Scan for the cell matching the given text and deliver its (x, y) coordinate at center. 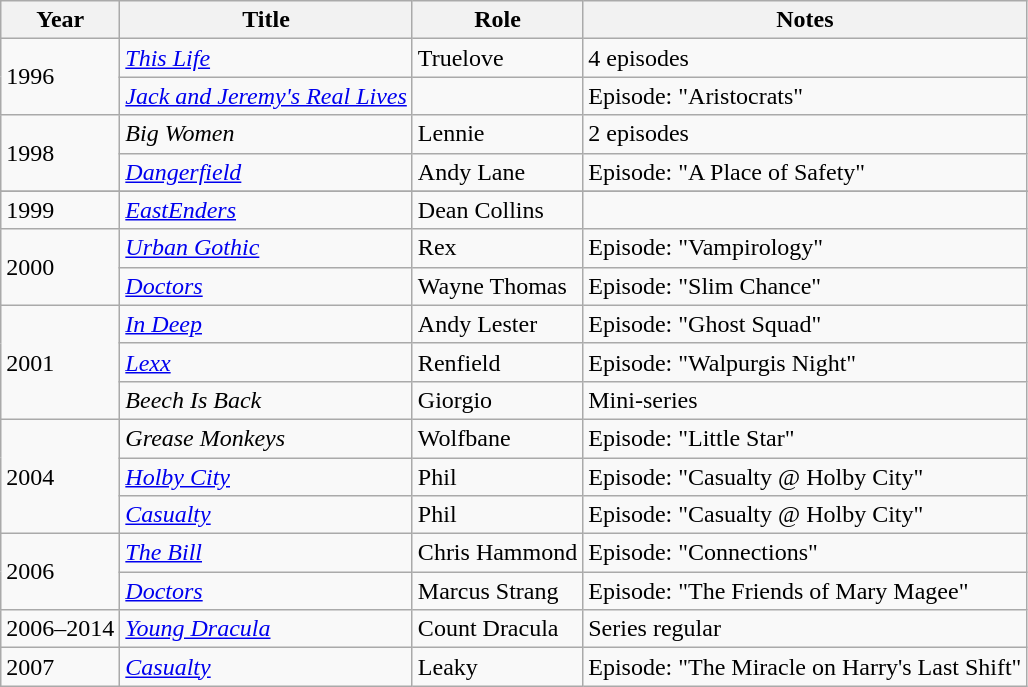
Series regular (805, 629)
Wayne Thomas (497, 286)
Leaky (497, 667)
Year (60, 20)
Episode: "Ghost Squad" (805, 324)
In Deep (266, 324)
Episode: "The Friends of Mary Magee" (805, 591)
Mini-series (805, 400)
Episode: "The Miracle on Harry's Last Shift" (805, 667)
This Life (266, 58)
Episode: "Little Star" (805, 438)
Andy Lester (497, 324)
Title (266, 20)
2006–2014 (60, 629)
2 episodes (805, 134)
2006 (60, 572)
2001 (60, 362)
Count Dracula (497, 629)
The Bill (266, 553)
Chris Hammond (497, 553)
Holby City (266, 477)
Giorgio (497, 400)
Truelove (497, 58)
4 episodes (805, 58)
2007 (60, 667)
Episode: "Slim Chance" (805, 286)
EastEnders (266, 210)
1998 (60, 153)
Dangerfield (266, 172)
Episode: "Vampirology" (805, 248)
Episode: "Walpurgis Night" (805, 362)
2004 (60, 476)
Urban Gothic (266, 248)
Big Women (266, 134)
Lexx (266, 362)
Dean Collins (497, 210)
Young Dracula (266, 629)
Andy Lane (497, 172)
Beech Is Back (266, 400)
Role (497, 20)
Renfield (497, 362)
Grease Monkeys (266, 438)
1996 (60, 77)
Episode: "A Place of Safety" (805, 172)
Marcus Strang (497, 591)
Rex (497, 248)
Episode: "Connections" (805, 553)
Jack and Jeremy's Real Lives (266, 96)
1999 (60, 210)
Notes (805, 20)
Wolfbane (497, 438)
Episode: "Aristocrats" (805, 96)
2000 (60, 267)
Lennie (497, 134)
